Detect which cell encompasses the target text, then output its [x, y] center coordinate. 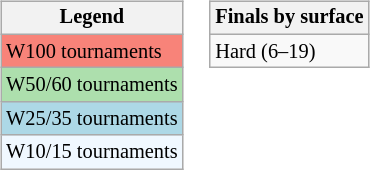
W25/35 tournaments [92, 119]
W50/60 tournaments [92, 85]
Finals by surface [289, 18]
Legend [92, 18]
W10/15 tournaments [92, 152]
Hard (6–19) [289, 51]
W100 tournaments [92, 51]
